For the text-containing cell, return its midpoint in (X, Y) coordinate format. 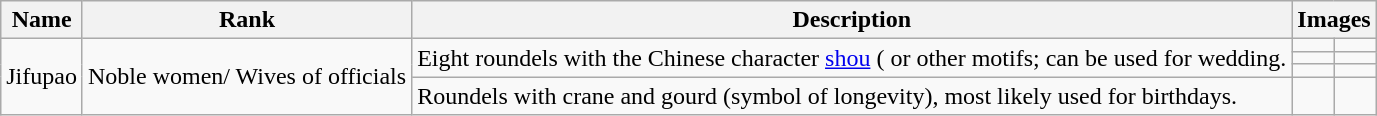
Roundels with crane and gourd (symbol of longevity), most likely used for birthdays. (852, 96)
Eight roundels with the Chinese character shou ( or other motifs; can be used for wedding. (852, 58)
Description (852, 20)
Name (42, 20)
Rank (246, 20)
Noble women/ Wives of officials (246, 77)
Jifupao (42, 77)
Images (1334, 20)
